Detect which cell encompasses the target text, then output its (X, Y) center coordinate. 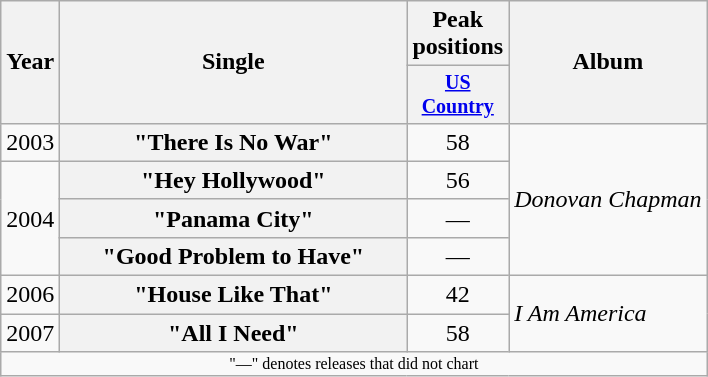
Donovan Chapman (608, 199)
"Panama City" (234, 218)
2004 (30, 218)
Album (608, 62)
"House Like That" (234, 295)
2003 (30, 142)
"Good Problem to Have" (234, 256)
Single (234, 62)
Peak positions (458, 34)
2006 (30, 295)
Year (30, 62)
56 (458, 180)
I Am America (608, 314)
"—" denotes releases that did not chart (354, 364)
"Hey Hollywood" (234, 180)
"All I Need" (234, 333)
"There Is No War" (234, 142)
US Country (458, 94)
42 (458, 295)
2007 (30, 333)
